For the text-containing cell, return its midpoint in (X, Y) coordinate format. 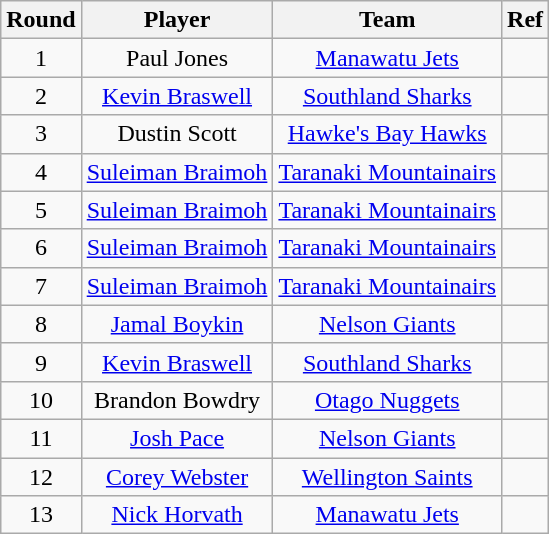
Brandon Bowdry (177, 400)
6 (41, 248)
Wellington Saints (388, 477)
Ref (526, 20)
2 (41, 96)
10 (41, 400)
4 (41, 172)
9 (41, 362)
7 (41, 286)
11 (41, 438)
Player (177, 20)
Round (41, 20)
Paul Jones (177, 58)
12 (41, 477)
1 (41, 58)
Team (388, 20)
Hawke's Bay Hawks (388, 134)
13 (41, 515)
Jamal Boykin (177, 324)
Corey Webster (177, 477)
5 (41, 210)
8 (41, 324)
3 (41, 134)
Josh Pace (177, 438)
Otago Nuggets (388, 400)
Dustin Scott (177, 134)
Nick Horvath (177, 515)
